Return [X, Y] of the center of cell containing provided text 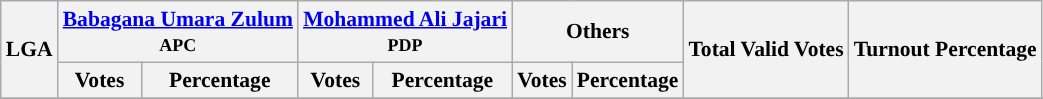
Mohammed Ali JajariPDP [405, 32]
Others [598, 32]
Babagana Umara ZulumAPC [178, 32]
LGA [30, 50]
Turnout Percentage [946, 50]
Total Valid Votes [766, 50]
